Capture the cell that displays the provided text and extract its [x, y] central coordinate. 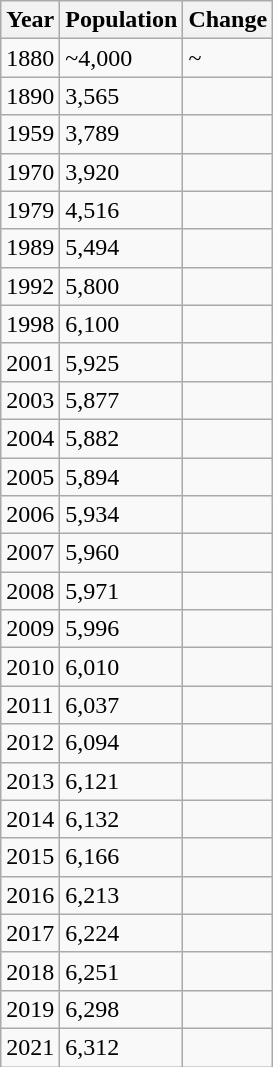
1989 [30, 248]
5,800 [122, 286]
1979 [30, 210]
1992 [30, 286]
~ [228, 58]
5,960 [122, 553]
2016 [30, 895]
6,132 [122, 819]
2014 [30, 819]
2005 [30, 477]
1970 [30, 172]
2008 [30, 591]
6,166 [122, 857]
4,516 [122, 210]
6,037 [122, 705]
2019 [30, 1009]
6,298 [122, 1009]
5,882 [122, 438]
3,789 [122, 134]
5,925 [122, 362]
2017 [30, 933]
2009 [30, 629]
2006 [30, 515]
6,251 [122, 971]
3,920 [122, 172]
1890 [30, 96]
6,312 [122, 1047]
2013 [30, 781]
5,877 [122, 400]
2001 [30, 362]
2003 [30, 400]
6,094 [122, 743]
2021 [30, 1047]
6,213 [122, 895]
2012 [30, 743]
2007 [30, 553]
5,996 [122, 629]
2011 [30, 705]
6,121 [122, 781]
5,894 [122, 477]
2015 [30, 857]
Population [122, 20]
6,224 [122, 933]
Year [30, 20]
6,010 [122, 667]
1880 [30, 58]
~4,000 [122, 58]
2004 [30, 438]
1959 [30, 134]
2010 [30, 667]
6,100 [122, 324]
5,971 [122, 591]
5,494 [122, 248]
2018 [30, 971]
Change [228, 20]
1998 [30, 324]
5,934 [122, 515]
3,565 [122, 96]
